Provide the [x, y] coordinate of the cell's center where the given text is located.  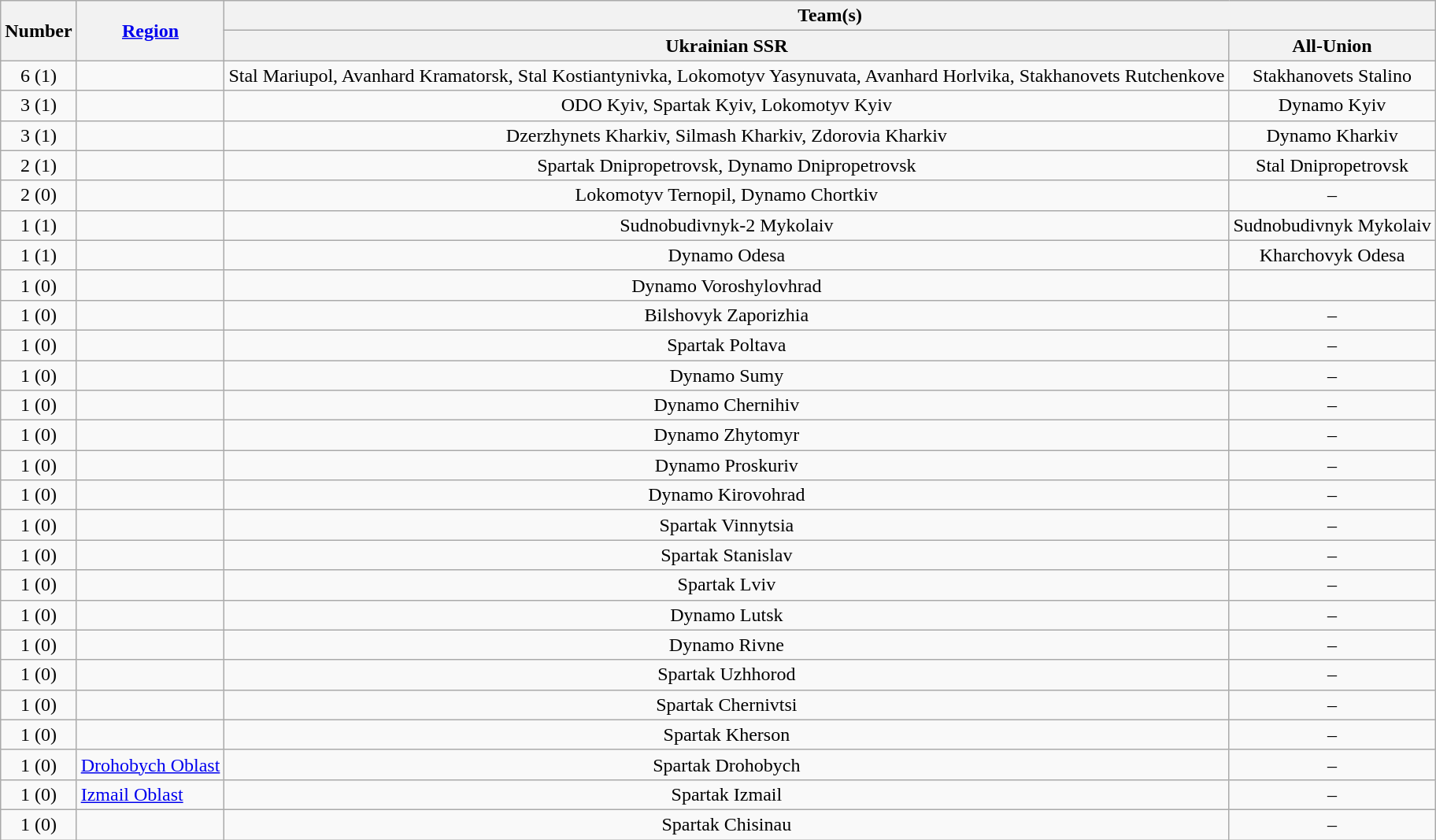
Ukrainian SSR [727, 46]
Kharchovyk Odesa [1332, 255]
Dynamo Sumy [727, 376]
Spartak Izmail [727, 794]
Spartak Kherson [727, 735]
ODO Kyiv, Spartak Kyiv, Lokomotyv Kyiv [727, 105]
Dynamo Proskuriv [727, 465]
Dynamo Kharkiv [1332, 135]
Dynamo Zhytomyr [727, 435]
Dynamo Odesa [727, 255]
6 (1) [39, 76]
Spartak Uzhhorod [727, 675]
Stal Mariupol, Avanhard Kramatorsk, Stal Kostiantynivka, Lokomotyv Yasynuvata, Avanhard Horlvika, Stakhanovets Rutchenkove [727, 76]
Dynamo Voroshylovhrad [727, 285]
Spartak Vinnytsia [727, 525]
2 (0) [39, 195]
Lokomotyv Ternopil, Dynamo Chortkiv [727, 195]
Sudnobudivnyk Mykolaiv [1332, 225]
Spartak Poltava [727, 345]
All-Union [1332, 46]
Region [150, 31]
Team(s) [830, 16]
Stakhanovets Stalino [1332, 76]
Sudnobudivnyk-2 Mykolaiv [727, 225]
Spartak Chernivtsi [727, 705]
Dynamo Lutsk [727, 615]
2 (1) [39, 165]
Dzerzhynets Kharkiv, Silmash Kharkiv, Zdorovia Kharkiv [727, 135]
Spartak Chisinau [727, 824]
Dynamo Chernihiv [727, 405]
Stal Dnipropetrovsk [1332, 165]
Drohobych Oblast [150, 764]
Izmail Oblast [150, 794]
Spartak Drohobych [727, 764]
Bilshovyk Zaporizhia [727, 315]
Spartak Dnipropetrovsk, Dynamo Dnipropetrovsk [727, 165]
Spartak Lviv [727, 585]
Spartak Stanislav [727, 555]
Dynamo Kyiv [1332, 105]
Number [39, 31]
Dynamo Kirovohrad [727, 495]
Dynamo Rivne [727, 645]
